From the cell containing the given text, extract its center point as [x, y] coordinate. 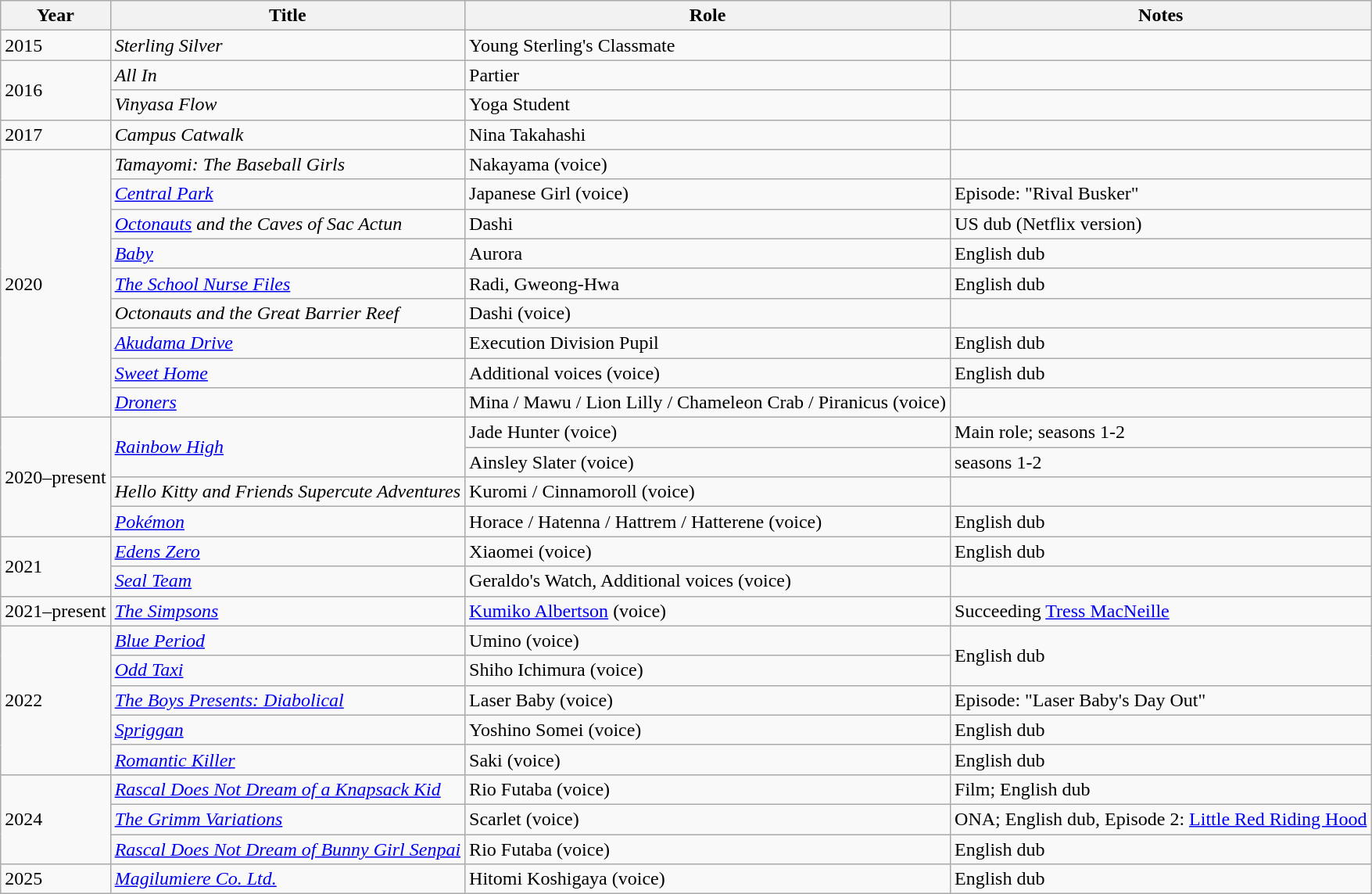
Title [288, 16]
Nina Takahashi [708, 135]
Shiho Ichimura (voice) [708, 670]
Nakayama (voice) [708, 164]
Baby [288, 253]
Kuromi / Cinnamoroll (voice) [708, 492]
2021 [56, 566]
2017 [56, 135]
Odd Taxi [288, 670]
Horace / Hatenna / Hattrem / Hatterene (voice) [708, 522]
2015 [56, 45]
The Grimm Variations [288, 819]
Film; English dub [1161, 789]
Jade Hunter (voice) [708, 433]
Young Sterling's Classmate [708, 45]
Radi, Gweong-Hwa [708, 283]
2021–present [56, 611]
ONA; English dub, Episode 2: Little Red Riding Hood [1161, 819]
Scarlet (voice) [708, 819]
Hello Kitty and Friends Supercute Adventures [288, 492]
All In [288, 75]
2020–present [56, 477]
Octonauts and the Great Barrier Reef [288, 313]
Episode: "Rival Busker" [1161, 194]
Droners [288, 403]
2016 [56, 90]
The Simpsons [288, 611]
Spriggan [288, 730]
US dub (Netflix version) [1161, 224]
Romantic Killer [288, 759]
Kumiko Albertson (voice) [708, 611]
Blue Period [288, 641]
seasons 1-2 [1161, 462]
Seal Team [288, 581]
2022 [56, 700]
Laser Baby (voice) [708, 700]
Notes [1161, 16]
Campus Catwalk [288, 135]
Xiaomei (voice) [708, 551]
Central Park [288, 194]
Additional voices (voice) [708, 373]
Rainbow High [288, 447]
Role [708, 16]
2020 [56, 283]
Hitomi Koshigaya (voice) [708, 879]
Yoga Student [708, 105]
2025 [56, 879]
Execution Division Pupil [708, 343]
Episode: "Laser Baby's Day Out" [1161, 700]
Ainsley Slater (voice) [708, 462]
Umino (voice) [708, 641]
Year [56, 16]
Sweet Home [288, 373]
Japanese Girl (voice) [708, 194]
Octonauts and the Caves of Sac Actun [288, 224]
Rascal Does Not Dream of Bunny Girl Senpai [288, 849]
Dashi (voice) [708, 313]
2024 [56, 819]
Partier [708, 75]
Main role; seasons 1-2 [1161, 433]
Tamayomi: The Baseball Girls [288, 164]
Geraldo's Watch, Additional voices (voice) [708, 581]
Mina / Mawu / Lion Lilly / Chameleon Crab / Piranicus (voice) [708, 403]
Aurora [708, 253]
Magilumiere Co. Ltd. [288, 879]
Sterling Silver [288, 45]
Succeeding Tress MacNeille [1161, 611]
Rascal Does Not Dream of a Knapsack Kid [288, 789]
Vinyasa Flow [288, 105]
Akudama Drive [288, 343]
The Boys Presents: Diabolical [288, 700]
Saki (voice) [708, 759]
Pokémon [288, 522]
Dashi [708, 224]
Edens Zero [288, 551]
Yoshino Somei (voice) [708, 730]
The School Nurse Files [288, 283]
